Determine the (X, Y) coordinate at the center of the cell enclosing the given text.  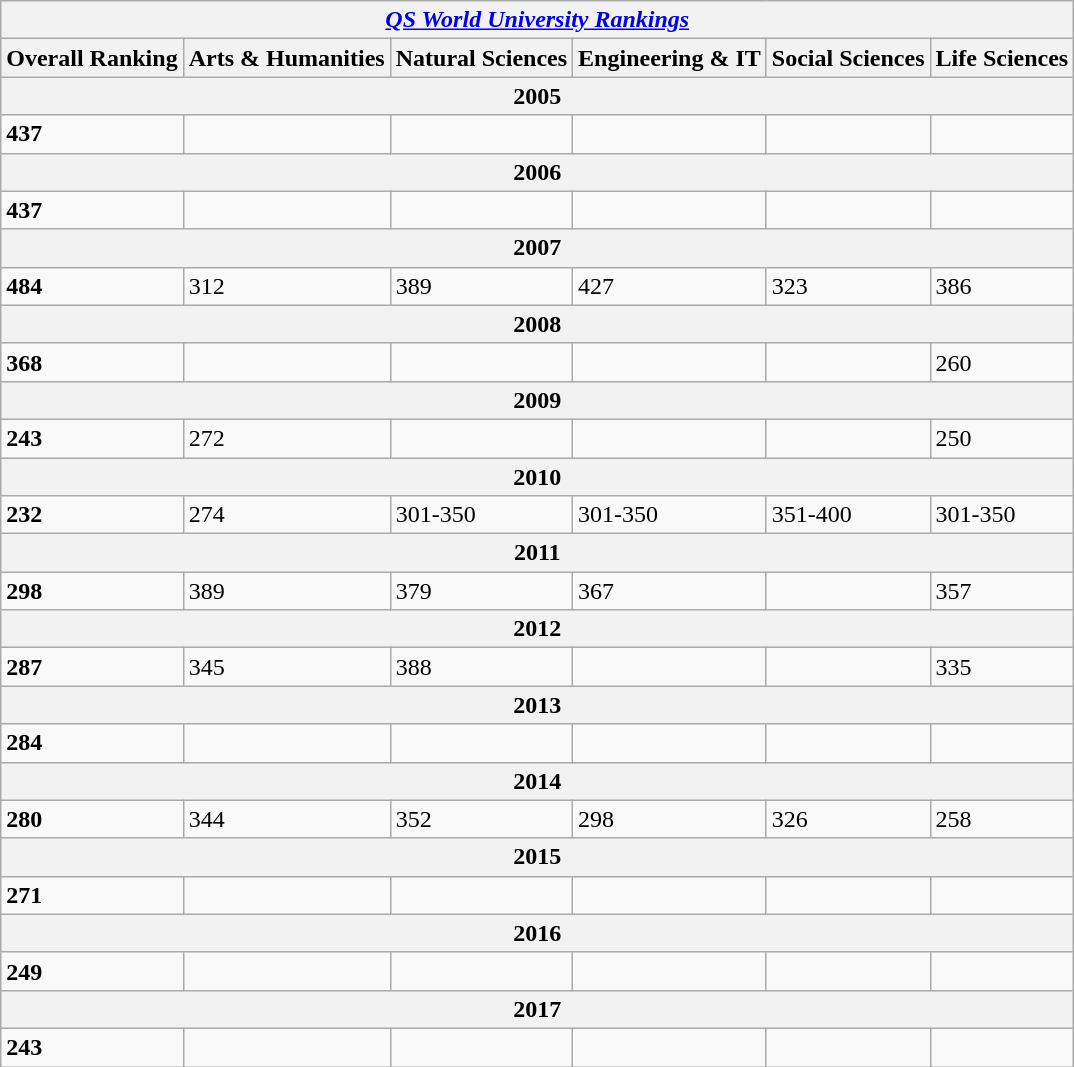
335 (1002, 667)
2005 (538, 96)
2016 (538, 933)
2017 (538, 1009)
367 (670, 591)
388 (481, 667)
312 (286, 286)
345 (286, 667)
2011 (538, 553)
250 (1002, 438)
280 (92, 819)
352 (481, 819)
274 (286, 515)
2010 (538, 477)
344 (286, 819)
272 (286, 438)
Overall Ranking (92, 58)
351-400 (848, 515)
326 (848, 819)
Engineering & IT (670, 58)
2015 (538, 857)
249 (92, 971)
Life Sciences (1002, 58)
232 (92, 515)
284 (92, 743)
2012 (538, 629)
386 (1002, 286)
2006 (538, 172)
379 (481, 591)
258 (1002, 819)
323 (848, 286)
2014 (538, 781)
Arts & Humanities (286, 58)
QS World University Rankings (538, 20)
260 (1002, 362)
271 (92, 895)
Social Sciences (848, 58)
2009 (538, 400)
2007 (538, 248)
2008 (538, 324)
357 (1002, 591)
Natural Sciences (481, 58)
287 (92, 667)
2013 (538, 705)
484 (92, 286)
427 (670, 286)
368 (92, 362)
